Find where the given text appears and provide that cell's center as (x, y) coordinate. 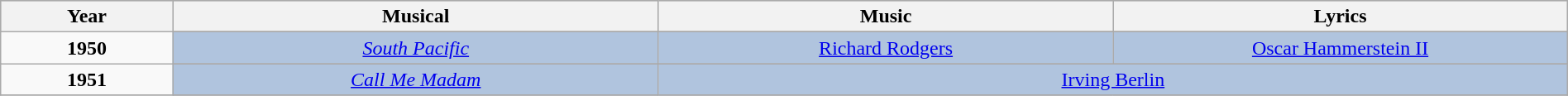
Richard Rodgers (885, 48)
Call Me Madam (415, 79)
Irving Berlin (1113, 79)
1951 (87, 79)
Year (87, 17)
Lyrics (1340, 17)
1950 (87, 48)
Musical (415, 17)
South Pacific (415, 48)
Oscar Hammerstein II (1340, 48)
Music (885, 17)
